Provide the (X, Y) coordinate of the cell's center where the given text is located.  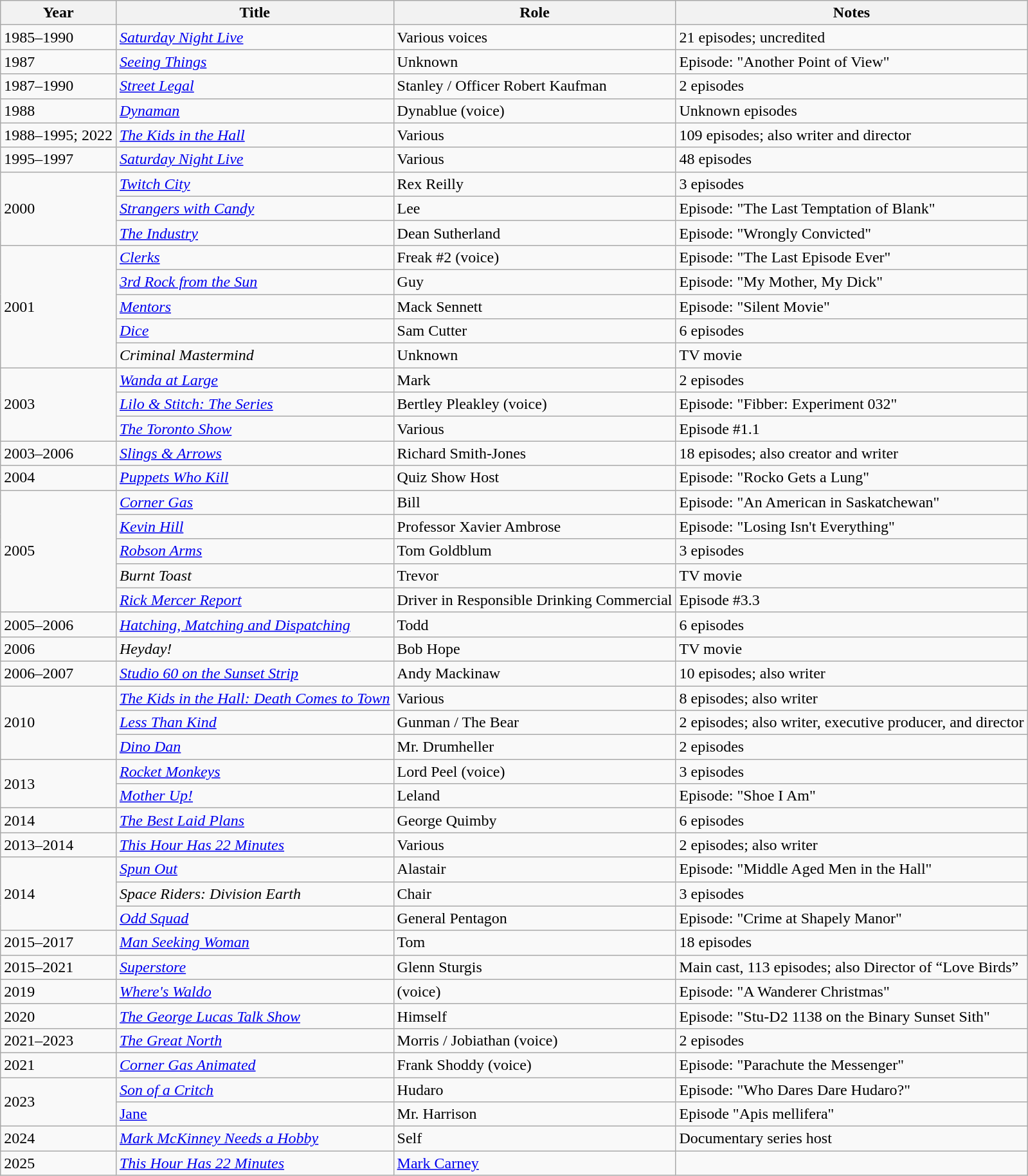
18 episodes; also creator and writer (851, 453)
2015–2017 (59, 943)
2005–2006 (59, 624)
1995–1997 (59, 159)
Andy Mackinaw (535, 673)
Episode: "Fibber: Experiment 032" (851, 404)
Odd Squad (255, 918)
Episode "Apis mellifera" (851, 1114)
2003–2006 (59, 453)
Episode: "Rocko Gets a Lung" (851, 478)
Clerks (255, 257)
Unknown episodes (851, 111)
2015–2021 (59, 967)
Trevor (535, 575)
Space Riders: Division Earth (255, 894)
Gunman / The Bear (535, 723)
Sam Cutter (535, 331)
2019 (59, 991)
Mark Carney (535, 1163)
Rocket Monkeys (255, 772)
Professor Xavier Ambrose (535, 527)
The Great North (255, 1040)
Episode: "Silent Movie" (851, 307)
Strangers with Candy (255, 208)
Himself (535, 1016)
Kevin Hill (255, 527)
Dynaman (255, 111)
Mr. Harrison (535, 1114)
1987–1990 (59, 86)
Episode: "Shoe I Am" (851, 796)
1987 (59, 62)
Dynablue (voice) (535, 111)
2 episodes; also writer (851, 845)
2 episodes; also writer, executive producer, and director (851, 723)
2025 (59, 1163)
Hatching, Matching and Dispatching (255, 624)
2013 (59, 784)
Richard Smith-Jones (535, 453)
Title (255, 13)
2010 (59, 722)
Episode: "Stu-D2 1138 on the Binary Sunset Sith" (851, 1016)
2000 (59, 208)
2021 (59, 1065)
2024 (59, 1139)
Mr. Drumheller (535, 747)
10 episodes; also writer (851, 673)
Self (535, 1139)
Spun Out (255, 869)
Twitch City (255, 184)
The Kids in the Hall (255, 135)
Mack Sennett (535, 307)
Episode: "Middle Aged Men in the Hall" (851, 869)
Episode: "An American in Saskatchewan" (851, 502)
Mark (535, 380)
Mark McKinney Needs a Hobby (255, 1139)
Main cast, 113 episodes; also Director of “Love Birds” (851, 967)
Studio 60 on the Sunset Strip (255, 673)
2003 (59, 404)
Lord Peel (voice) (535, 772)
Jane (255, 1114)
2006–2007 (59, 673)
Bertley Pleakley (voice) (535, 404)
Episode: "The Last Episode Ever" (851, 257)
Burnt Toast (255, 575)
Guy (535, 282)
The Industry (255, 233)
Glenn Sturgis (535, 967)
Robson Arms (255, 551)
3rd Rock from the Sun (255, 282)
Frank Shoddy (voice) (535, 1065)
Driver in Responsible Drinking Commercial (535, 600)
8 episodes; also writer (851, 698)
48 episodes (851, 159)
Corner Gas Animated (255, 1065)
The Toronto Show (255, 429)
Superstore (255, 967)
Tom Goldblum (535, 551)
Bill (535, 502)
Various voices (535, 37)
Seeing Things (255, 62)
Puppets Who Kill (255, 478)
Dino Dan (255, 747)
Where's Waldo (255, 991)
Episode: "A Wanderer Christmas" (851, 991)
Leland (535, 796)
Documentary series host (851, 1139)
Street Legal (255, 86)
Year (59, 13)
109 episodes; also writer and director (851, 135)
Slings & Arrows (255, 453)
Lilo & Stitch: The Series (255, 404)
Alastair (535, 869)
Quiz Show Host (535, 478)
2021–2023 (59, 1040)
Wanda at Large (255, 380)
Episode: "My Mother, My Dick" (851, 282)
Mentors (255, 307)
Dean Sutherland (535, 233)
18 episodes (851, 943)
Episode: "Wrongly Convicted" (851, 233)
Man Seeking Woman (255, 943)
Morris / Jobiathan (voice) (535, 1040)
Episode: "Losing Isn't Everything" (851, 527)
Dice (255, 331)
Stanley / Officer Robert Kaufman (535, 86)
The Best Laid Plans (255, 820)
Son of a Critch (255, 1090)
Tom (535, 943)
Episode #3.3 (851, 600)
Episode: "The Last Temptation of Blank" (851, 208)
The George Lucas Talk Show (255, 1016)
Episode: "Parachute the Messenger" (851, 1065)
Bob Hope (535, 649)
General Pentagon (535, 918)
2023 (59, 1102)
2005 (59, 551)
George Quimby (535, 820)
1988–1995; 2022 (59, 135)
Mother Up! (255, 796)
2006 (59, 649)
Episode: "Crime at Shapely Manor" (851, 918)
Hudaro (535, 1090)
2001 (59, 306)
Notes (851, 13)
Todd (535, 624)
Heyday! (255, 649)
Role (535, 13)
Rex Reilly (535, 184)
Episode: "Another Point of View" (851, 62)
2020 (59, 1016)
Criminal Mastermind (255, 356)
Chair (535, 894)
Episode #1.1 (851, 429)
The Kids in the Hall: Death Comes to Town (255, 698)
2004 (59, 478)
Freak #2 (voice) (535, 257)
Episode: "Who Dares Dare Hudaro?" (851, 1090)
2013–2014 (59, 845)
(voice) (535, 991)
1985–1990 (59, 37)
Less Than Kind (255, 723)
21 episodes; uncredited (851, 37)
Lee (535, 208)
Rick Mercer Report (255, 600)
Corner Gas (255, 502)
1988 (59, 111)
